Extract the (X, Y) coordinate from the center of the cell holding the provided text.  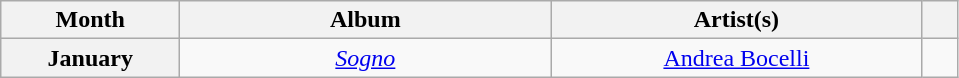
Month (90, 20)
Sogno (366, 58)
January (90, 58)
Artist(s) (736, 20)
Andrea Bocelli (736, 58)
Album (366, 20)
